Find where the given text appears and provide that cell's center as (x, y) coordinate. 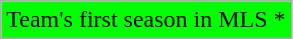
Team's first season in MLS * (146, 20)
